Identify which cell holds the provided text, then report its [x, y] central coordinate. 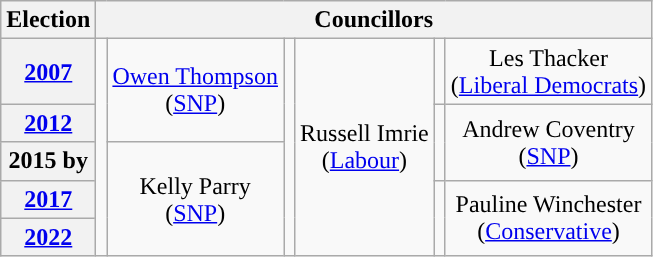
Pauline Winchester(Conservative) [548, 218]
Russell Imrie(Labour) [365, 148]
2017 [48, 199]
2015 by [48, 161]
2022 [48, 237]
Les Thacker(Liberal Democrats) [548, 72]
Election [48, 20]
Andrew Coventry(SNP) [548, 142]
2012 [48, 123]
Kelly Parry(SNP) [196, 199]
Owen Thompson(SNP) [196, 90]
Councillors [374, 20]
2007 [48, 72]
